From the cell containing the given text, extract its center point as (X, Y) coordinate. 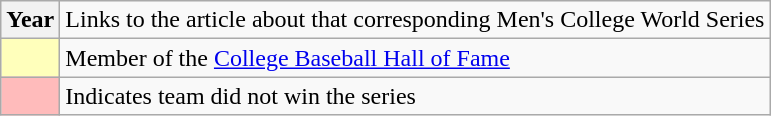
Member of the College Baseball Hall of Fame (415, 58)
Links to the article about that corresponding Men's College World Series (415, 20)
Indicates team did not win the series (415, 96)
Year (30, 20)
